Identify which cell holds the provided text, then report its [x, y] central coordinate. 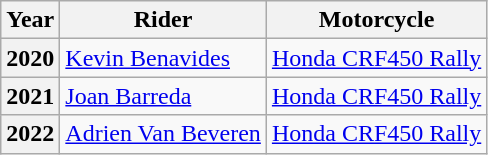
2020 [30, 58]
2022 [30, 134]
Rider [164, 20]
2021 [30, 96]
Adrien Van Beveren [164, 134]
Year [30, 20]
Joan Barreda [164, 96]
Motorcycle [376, 20]
Kevin Benavides [164, 58]
